Capture the cell that displays the provided text and extract its [X, Y] central coordinate. 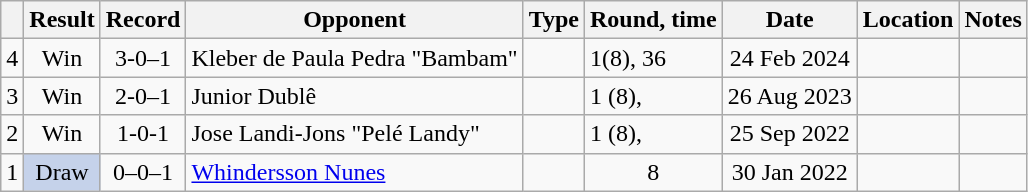
24 Feb 2024 [790, 58]
1-0-1 [143, 134]
Opponent [354, 20]
Date [790, 20]
Round, time [653, 20]
Type [554, 20]
2 [12, 134]
Kleber de Paula Pedra "Bambam" [354, 58]
25 Sep 2022 [790, 134]
Jose Landi-Jons "Pelé Landy" [354, 134]
3 [12, 96]
1 [12, 172]
1(8), 36 [653, 58]
Whindersson Nunes [354, 172]
Record [143, 20]
3-0–1 [143, 58]
26 Aug 2023 [790, 96]
2-0–1 [143, 96]
Junior Dublê [354, 96]
Result [62, 20]
30 Jan 2022 [790, 172]
Notes [993, 20]
8 [653, 172]
4 [12, 58]
0–0–1 [143, 172]
Location [908, 20]
Draw [62, 172]
